Determine the (X, Y) coordinate at the center of the cell enclosing the given text.  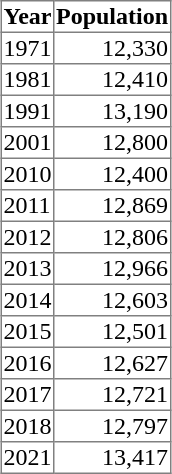
2016 (27, 363)
12,966 (112, 269)
2017 (27, 395)
12,603 (112, 300)
12,721 (112, 395)
Population (112, 17)
2012 (27, 237)
12,627 (112, 363)
2013 (27, 269)
12,800 (112, 143)
12,410 (112, 80)
12,806 (112, 237)
12,797 (112, 426)
1981 (27, 80)
2015 (27, 332)
1991 (27, 111)
13,190 (112, 111)
2010 (27, 174)
Year (27, 17)
1971 (27, 48)
2018 (27, 426)
2001 (27, 143)
2011 (27, 206)
12,501 (112, 332)
12,869 (112, 206)
2021 (27, 458)
12,400 (112, 174)
13,417 (112, 458)
12,330 (112, 48)
2014 (27, 300)
